Output the (X, Y) coordinate of the center of the cell containing the given text.  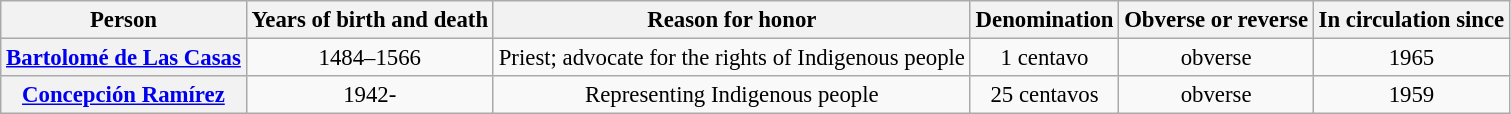
1484–1566 (370, 58)
1 centavo (1044, 58)
Concepción Ramírez (124, 95)
Reason for honor (732, 20)
Obverse or reverse (1216, 20)
1965 (1411, 58)
In circulation since (1411, 20)
1959 (1411, 95)
Priest; advocate for the rights of Indigenous people (732, 58)
1942- (370, 95)
Person (124, 20)
Years of birth and death (370, 20)
Bartolomé de Las Casas (124, 58)
Representing Indigenous people (732, 95)
Denomination (1044, 20)
25 centavos (1044, 95)
